Identify which cell holds the provided text, then report its [X, Y] central coordinate. 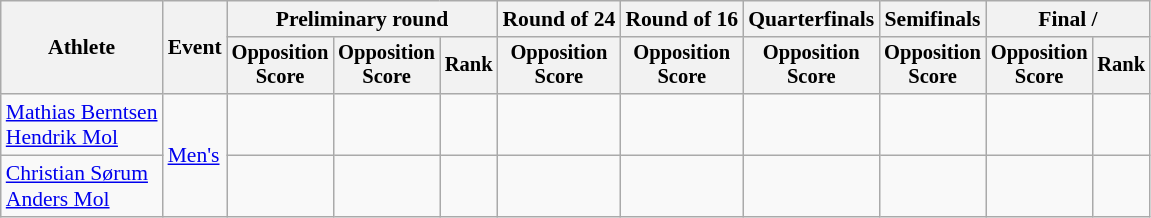
Athlete [82, 48]
Final / [1068, 19]
Round of 24 [558, 19]
Event [195, 48]
Preliminary round [362, 19]
Christian SørumAnders Mol [82, 186]
Mathias BerntsenHendrik Mol [82, 124]
Round of 16 [682, 19]
Men's [195, 155]
Semifinals [932, 19]
Quarterfinals [811, 19]
